For the text-containing cell, return its midpoint in (x, y) coordinate format. 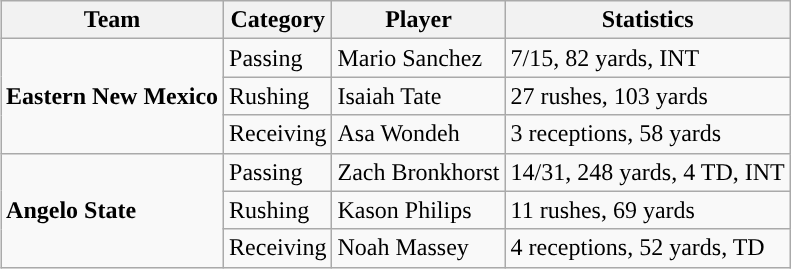
Noah Massey (418, 248)
Mario Sanchez (418, 58)
Asa Wondeh (418, 134)
7/15, 82 yards, INT (648, 58)
Player (418, 20)
4 receptions, 52 yards, TD (648, 248)
Statistics (648, 20)
Team (112, 20)
11 rushes, 69 yards (648, 210)
Isaiah Tate (418, 96)
Eastern New Mexico (112, 96)
27 rushes, 103 yards (648, 96)
14/31, 248 yards, 4 TD, INT (648, 172)
Angelo State (112, 210)
3 receptions, 58 yards (648, 134)
Category (278, 20)
Zach Bronkhorst (418, 172)
Kason Philips (418, 210)
